Scan for the cell matching the given text and deliver its [X, Y] coordinate at center. 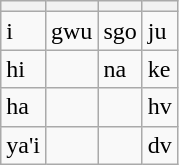
hv [160, 107]
ke [160, 69]
sgo [120, 31]
ju [160, 31]
i [24, 31]
ha [24, 107]
dv [160, 145]
na [120, 69]
gwu [71, 31]
hi [24, 69]
ya'i [24, 145]
